Find where the given text appears and provide that cell's center as [x, y] coordinate. 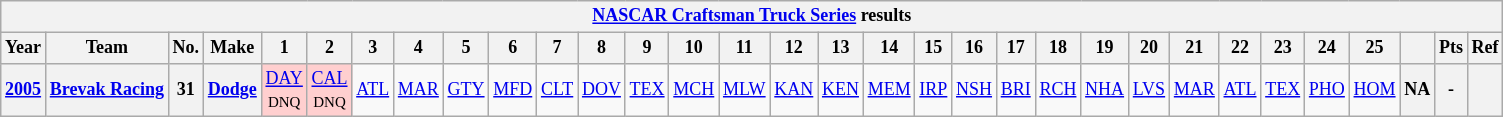
Ref [1485, 48]
15 [934, 48]
10 [694, 48]
18 [1058, 48]
MLW [744, 90]
Brevak Racing [106, 90]
17 [1016, 48]
1 [284, 48]
MFD [513, 90]
9 [647, 48]
25 [1374, 48]
DAYDNQ [284, 90]
HOM [1374, 90]
No. [186, 48]
KAN [794, 90]
4 [419, 48]
BRI [1016, 90]
2 [330, 48]
23 [1283, 48]
5 [466, 48]
MCH [694, 90]
IRP [934, 90]
Dodge [232, 90]
MEM [889, 90]
CALDNQ [330, 90]
NASCAR Craftsman Truck Series results [752, 16]
11 [744, 48]
Pts [1452, 48]
2005 [24, 90]
Team [106, 48]
13 [841, 48]
GTY [466, 90]
14 [889, 48]
NHA [1105, 90]
KEN [841, 90]
6 [513, 48]
NA [1418, 90]
22 [1240, 48]
Make [232, 48]
3 [373, 48]
PHO [1328, 90]
19 [1105, 48]
NSH [974, 90]
- [1452, 90]
8 [602, 48]
Year [24, 48]
DOV [602, 90]
7 [558, 48]
LVS [1148, 90]
24 [1328, 48]
31 [186, 90]
RCH [1058, 90]
20 [1148, 48]
CLT [558, 90]
12 [794, 48]
21 [1194, 48]
16 [974, 48]
